Determine the (X, Y) coordinate at the center of the cell enclosing the given text.  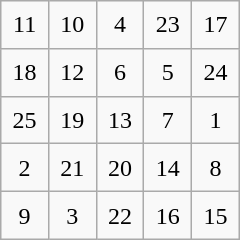
14 (168, 168)
15 (216, 216)
1 (216, 120)
5 (168, 72)
12 (72, 72)
4 (120, 25)
23 (168, 25)
6 (120, 72)
9 (25, 216)
20 (120, 168)
17 (216, 25)
22 (120, 216)
25 (25, 120)
2 (25, 168)
16 (168, 216)
8 (216, 168)
24 (216, 72)
11 (25, 25)
7 (168, 120)
10 (72, 25)
19 (72, 120)
3 (72, 216)
13 (120, 120)
21 (72, 168)
18 (25, 72)
